Return [X, Y] of the center of cell containing provided text 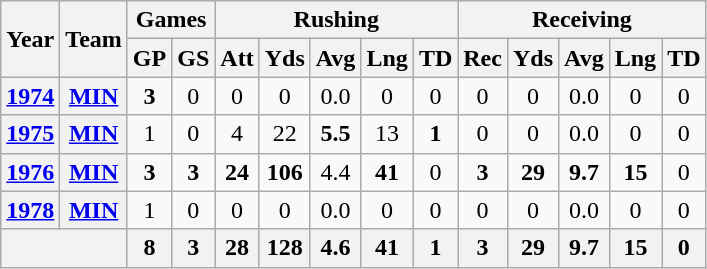
Att [237, 58]
Rec [483, 58]
GP [149, 58]
22 [284, 134]
Receiving [582, 20]
Team [94, 39]
1978 [30, 210]
8 [149, 248]
Games [170, 20]
4.4 [336, 172]
128 [284, 248]
106 [284, 172]
13 [387, 134]
1975 [30, 134]
4 [237, 134]
1974 [30, 96]
GS [194, 58]
4.6 [336, 248]
5.5 [336, 134]
24 [237, 172]
Rushing [336, 20]
28 [237, 248]
1976 [30, 172]
Year [30, 39]
